Return [x, y] of the center of cell containing provided text 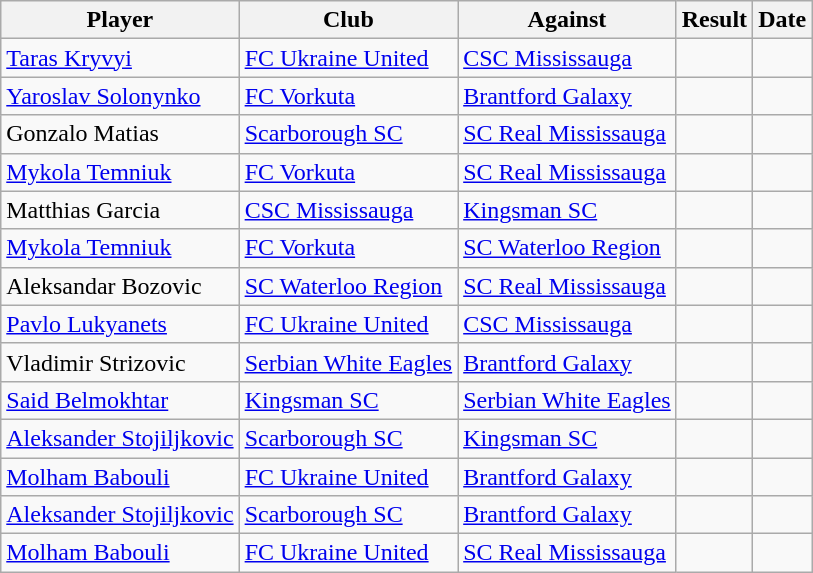
Player [120, 20]
Date [782, 20]
Gonzalo Matias [120, 134]
Matthias Garcia [120, 210]
Result [714, 20]
Vladimir Strizovic [120, 362]
Pavlo Lukyanets [120, 324]
Aleksandar Bozovic [120, 286]
Against [568, 20]
Yaroslav Solonynko [120, 96]
Taras Kryvyi [120, 58]
Club [348, 20]
Said Belmokhtar [120, 400]
